Provide the [X, Y] coordinate of the cell's center where the given text is located.  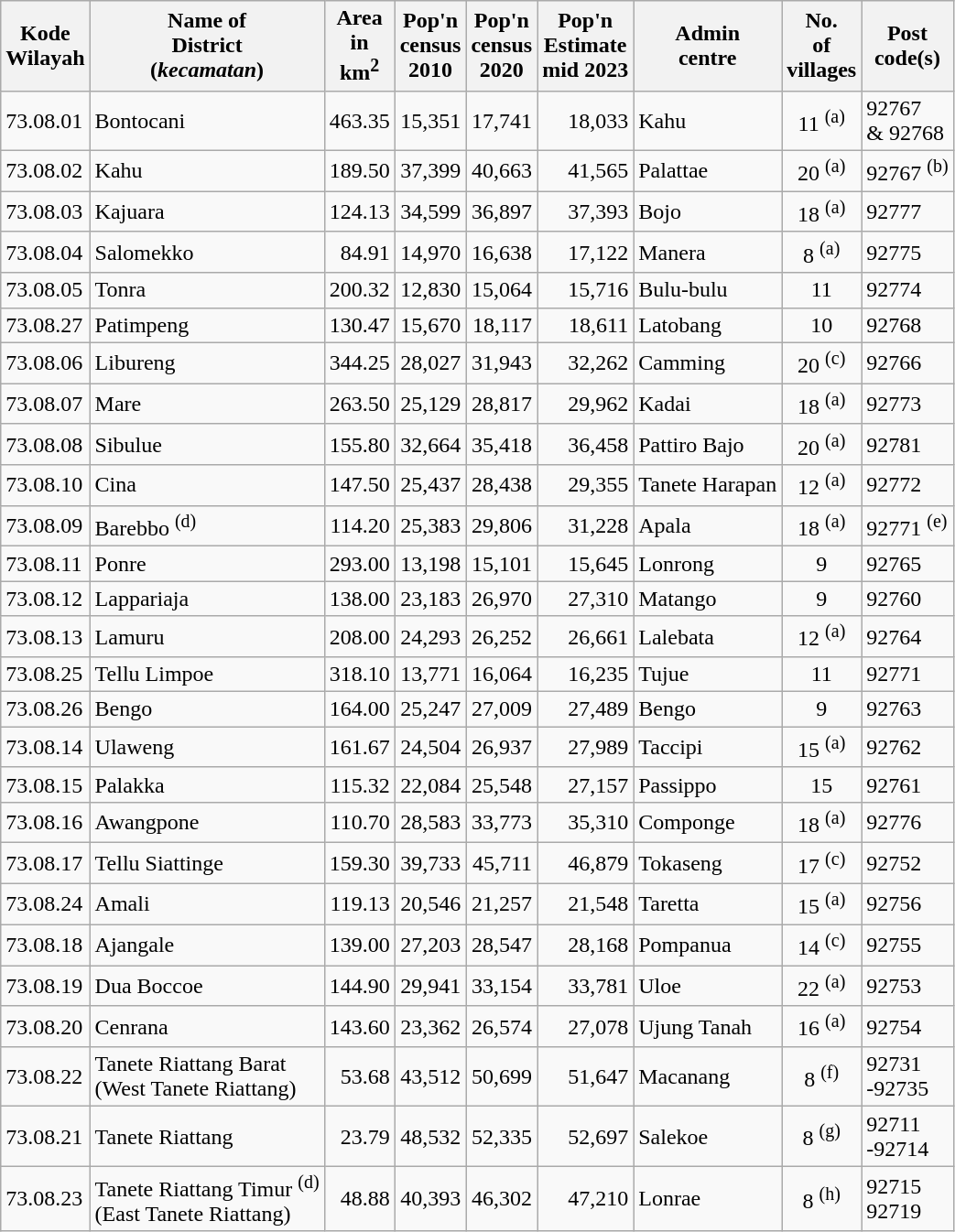
28,027 [430, 362]
Tonra [207, 290]
Sibulue [207, 445]
92754 [907, 1027]
35,418 [502, 445]
24,504 [430, 747]
48.88 [359, 1199]
27,489 [586, 709]
22,084 [430, 784]
28,817 [502, 405]
8 (h) [822, 1199]
Ponre [207, 564]
Salekoe [708, 1137]
73.08.08 [46, 445]
73.08.18 [46, 945]
37,399 [430, 170]
92773 [907, 405]
29,941 [430, 987]
92756 [907, 904]
16,064 [502, 675]
Libureng [207, 362]
28,583 [430, 822]
32,664 [430, 445]
Palakka [207, 784]
48,532 [430, 1137]
26,661 [586, 637]
34,599 [430, 212]
37,393 [586, 212]
15,670 [430, 325]
Palattae [708, 170]
27,310 [586, 599]
21,257 [502, 904]
139.00 [359, 945]
92777 [907, 212]
15,716 [586, 290]
Pattiro Bajo [708, 445]
463.35 [359, 121]
35,310 [586, 822]
29,962 [586, 405]
73.08.13 [46, 637]
25,548 [502, 784]
Pop'ncensus2010 [430, 46]
50,699 [502, 1076]
Bojo [708, 212]
28,168 [586, 945]
73.08.11 [46, 564]
No. ofvillages [822, 46]
23,362 [430, 1027]
13,771 [430, 675]
Ulaweng [207, 747]
29,806 [502, 525]
73.08.03 [46, 212]
73.08.19 [46, 987]
Lonrae [708, 1199]
92755 [907, 945]
17 (c) [822, 864]
9271592719 [907, 1199]
92772 [907, 485]
Area inkm2 [359, 46]
Kadai [708, 405]
46,302 [502, 1199]
Manera [708, 253]
Tanete Riattang Barat (West Tanete Riattang) [207, 1076]
26,937 [502, 747]
27,009 [502, 709]
Latobang [708, 325]
Taccipi [708, 747]
Bulu-bulu [708, 290]
73.08.10 [46, 485]
Apala [708, 525]
144.90 [359, 987]
92768 [907, 325]
73.08.06 [46, 362]
15,101 [502, 564]
263.50 [359, 405]
73.08.14 [46, 747]
92781 [907, 445]
92753 [907, 987]
73.08.20 [46, 1027]
73.08.21 [46, 1137]
Pompanua [708, 945]
73.08.22 [46, 1076]
20 (c) [822, 362]
15,064 [502, 290]
12,830 [430, 290]
293.00 [359, 564]
31,943 [502, 362]
73.08.27 [46, 325]
114.20 [359, 525]
Taretta [708, 904]
39,733 [430, 864]
Kode Wilayah [46, 46]
92774 [907, 290]
Lappariaja [207, 599]
Tanete Harapan [708, 485]
8 (f) [822, 1076]
25,383 [430, 525]
Pop'nEstimatemid 2023 [586, 46]
Mare [207, 405]
18,611 [586, 325]
Awangpone [207, 822]
17,741 [502, 121]
73.08.24 [46, 904]
Lamuru [207, 637]
Cenrana [207, 1027]
130.47 [359, 325]
15 [822, 784]
Amali [207, 904]
73.08.04 [46, 253]
Tujue [708, 675]
Patimpeng [207, 325]
110.70 [359, 822]
Tanete Riattang [207, 1137]
Bontocani [207, 121]
18,033 [586, 121]
26,252 [502, 637]
Name ofDistrict(kecamatan) [207, 46]
29,355 [586, 485]
138.00 [359, 599]
8 (g) [822, 1137]
11 (a) [822, 121]
92767& 92768 [907, 121]
92771 (e) [907, 525]
73.08.07 [46, 405]
17,122 [586, 253]
25,247 [430, 709]
26,970 [502, 599]
40,663 [502, 170]
Pop'ncensus2020 [502, 46]
155.80 [359, 445]
Tokaseng [708, 864]
27,078 [586, 1027]
73.08.05 [46, 290]
Componge [708, 822]
8 (a) [822, 253]
52,335 [502, 1137]
51,647 [586, 1076]
143.60 [359, 1027]
124.13 [359, 212]
31,228 [586, 525]
92765 [907, 564]
159.30 [359, 864]
73.08.12 [46, 599]
92771 [907, 675]
92764 [907, 637]
22 (a) [822, 987]
Dua Boccoe [207, 987]
15,645 [586, 564]
73.08.23 [46, 1199]
53.68 [359, 1076]
14 (c) [822, 945]
161.67 [359, 747]
15,351 [430, 121]
18,117 [502, 325]
208.00 [359, 637]
Tellu Siattinge [207, 864]
147.50 [359, 485]
92761 [907, 784]
119.13 [359, 904]
52,697 [586, 1137]
25,129 [430, 405]
33,773 [502, 822]
16 (a) [822, 1027]
92760 [907, 599]
Lalebata [708, 637]
40,393 [430, 1199]
Barebbo (d) [207, 525]
Passippo [708, 784]
92711-92714 [907, 1137]
23,183 [430, 599]
Uloe [708, 987]
92766 [907, 362]
73.08.09 [46, 525]
36,458 [586, 445]
28,547 [502, 945]
16,235 [586, 675]
73.08.17 [46, 864]
92763 [907, 709]
73.08.15 [46, 784]
92775 [907, 253]
164.00 [359, 709]
92776 [907, 822]
47,210 [586, 1199]
32,262 [586, 362]
14,970 [430, 253]
27,989 [586, 747]
Camming [708, 362]
45,711 [502, 864]
Admincentre [708, 46]
Postcode(s) [907, 46]
92762 [907, 747]
73.08.26 [46, 709]
33,154 [502, 987]
28,438 [502, 485]
92731-92735 [907, 1076]
Salomekko [207, 253]
Macanang [708, 1076]
41,565 [586, 170]
10 [822, 325]
27,157 [586, 784]
46,879 [586, 864]
36,897 [502, 212]
115.32 [359, 784]
73.08.25 [46, 675]
200.32 [359, 290]
43,512 [430, 1076]
189.50 [359, 170]
25,437 [430, 485]
344.25 [359, 362]
Tanete Riattang Timur (d) (East Tanete Riattang) [207, 1199]
21,548 [586, 904]
Cina [207, 485]
92752 [907, 864]
Matango [708, 599]
318.10 [359, 675]
26,574 [502, 1027]
73.08.02 [46, 170]
Tellu Limpoe [207, 675]
33,781 [586, 987]
13,198 [430, 564]
20,546 [430, 904]
24,293 [430, 637]
Lonrong [708, 564]
92767 (b) [907, 170]
23.79 [359, 1137]
27,203 [430, 945]
Kajuara [207, 212]
Ajangale [207, 945]
84.91 [359, 253]
73.08.01 [46, 121]
16,638 [502, 253]
Ujung Tanah [708, 1027]
73.08.16 [46, 822]
